Scan for the cell matching the given text and deliver its [x, y] coordinate at center. 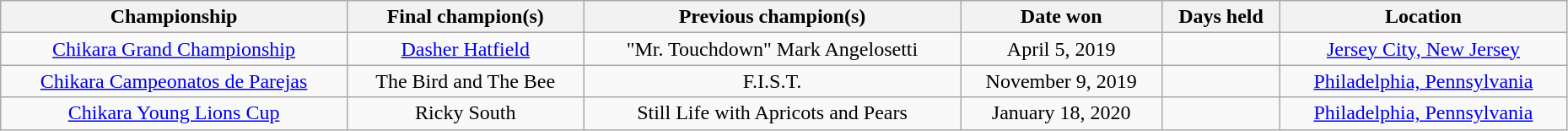
Final champion(s) [466, 17]
January 18, 2020 [1061, 113]
April 5, 2019 [1061, 49]
The Bird and The Bee [466, 81]
Previous champion(s) [773, 17]
Ricky South [466, 113]
Chikara Grand Championship [174, 49]
F.I.S.T. [773, 81]
"Mr. Touchdown" Mark Angelosetti [773, 49]
Dasher Hatfield [466, 49]
Location [1424, 17]
Date won [1061, 17]
Championship [174, 17]
Days held [1220, 17]
Chikara Young Lions Cup [174, 113]
Chikara Campeonatos de Parejas [174, 81]
Still Life with Apricots and Pears [773, 113]
November 9, 2019 [1061, 81]
Jersey City, New Jersey [1424, 49]
